Locate the cell with the specified text and output its (x, y) center coordinate. 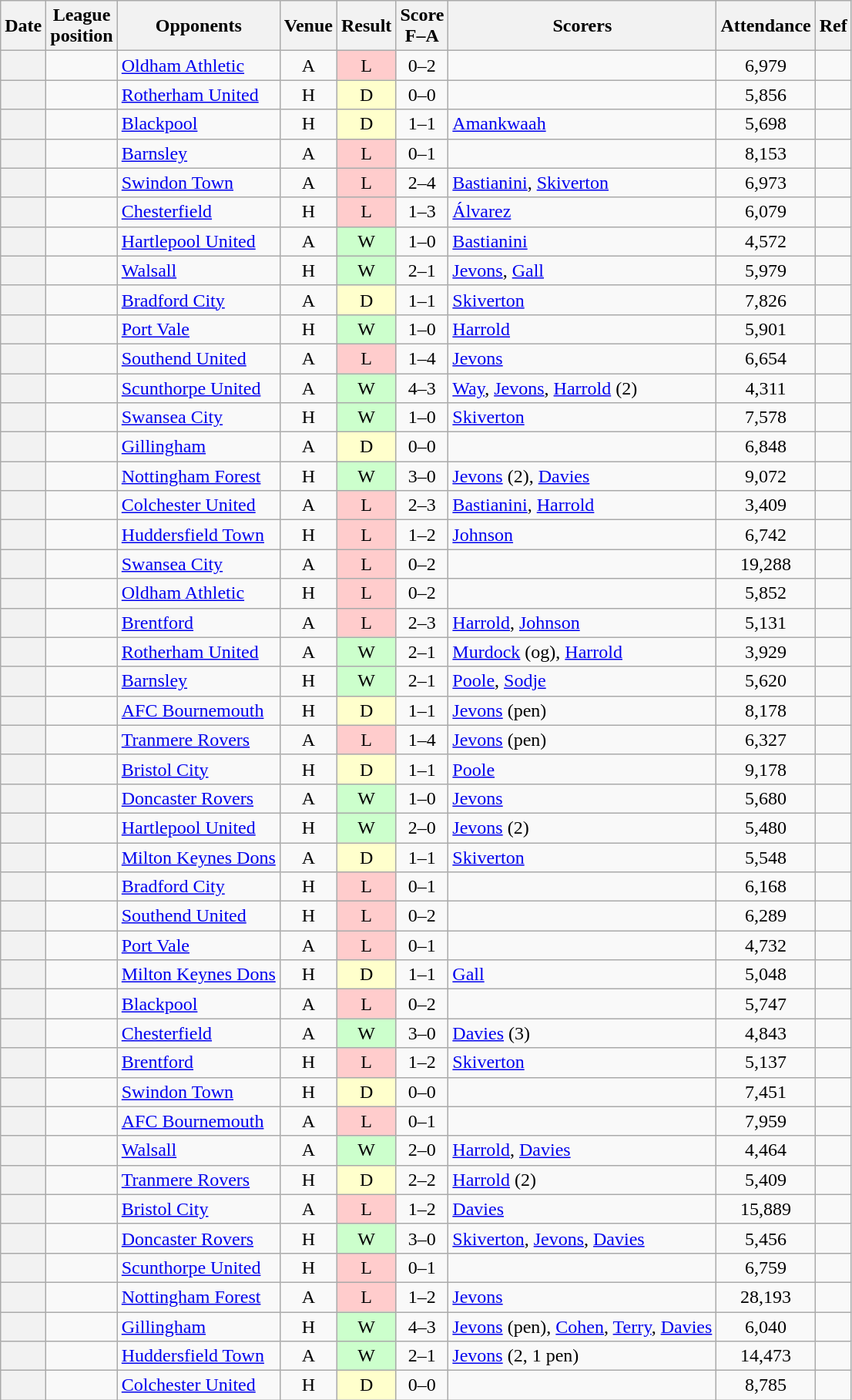
7,451 (766, 1092)
8,785 (766, 1385)
6,979 (766, 65)
5,409 (766, 1180)
Attendance (766, 26)
Jevons (2) (582, 828)
5,048 (766, 975)
5,856 (766, 95)
5,548 (766, 858)
Scorers (582, 26)
Jevons (2), Davies (582, 476)
5,852 (766, 593)
Bastianini (582, 241)
Harrold, Johnson (582, 623)
5,698 (766, 124)
6,168 (766, 887)
Harrold (2) (582, 1180)
5,480 (766, 828)
6,079 (766, 212)
Davies (3) (582, 1033)
Ref (834, 26)
Johnson (582, 535)
Jevons, Gall (582, 270)
Harrold, Davies (582, 1150)
1–3 (422, 212)
5,747 (766, 1004)
Bastianini, Harrold (582, 505)
14,473 (766, 1356)
Gall (582, 975)
2–4 (422, 183)
19,288 (766, 564)
8,153 (766, 153)
Poole, Sodje (582, 681)
Álvarez (582, 212)
Poole (582, 769)
Jevons (2, 1 pen) (582, 1356)
7,826 (766, 300)
Way, Jevons, Harrold (2) (582, 388)
Leagueposition (82, 26)
Result (366, 26)
Opponents (199, 26)
4,732 (766, 945)
9,178 (766, 769)
7,578 (766, 418)
Skiverton, Jevons, Davies (582, 1238)
5,979 (766, 270)
6,973 (766, 183)
6,759 (766, 1267)
4,464 (766, 1150)
28,193 (766, 1297)
ScoreF–A (422, 26)
6,289 (766, 916)
7,959 (766, 1121)
4,311 (766, 388)
5,131 (766, 623)
5,620 (766, 681)
Jevons (pen), Cohen, Terry, Davies (582, 1326)
Davies (582, 1209)
4,572 (766, 241)
2–2 (422, 1180)
6,742 (766, 535)
Amankwaah (582, 124)
Venue (308, 26)
6,654 (766, 358)
3,929 (766, 652)
8,178 (766, 710)
15,889 (766, 1209)
5,901 (766, 329)
Date (23, 26)
6,848 (766, 447)
3,409 (766, 505)
6,040 (766, 1326)
Bastianini, Skiverton (582, 183)
6,327 (766, 740)
5,456 (766, 1238)
Murdock (og), Harrold (582, 652)
9,072 (766, 476)
4,843 (766, 1033)
5,680 (766, 798)
Harrold (582, 329)
5,137 (766, 1063)
